Determine the [X, Y] coordinate at the center of the cell enclosing the given text.  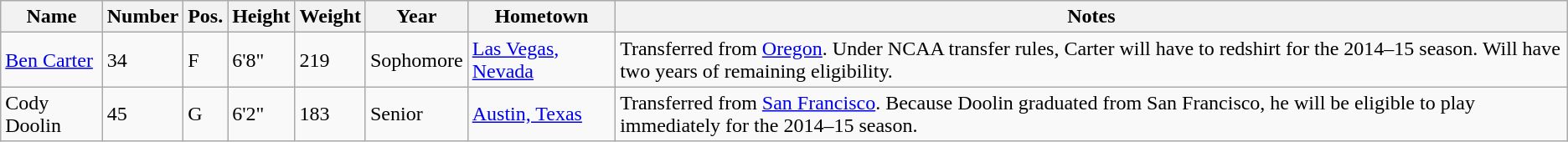
Sophomore [416, 60]
Austin, Texas [541, 114]
Hometown [541, 17]
Senior [416, 114]
183 [330, 114]
Name [52, 17]
F [206, 60]
Pos. [206, 17]
Cody Doolin [52, 114]
Height [261, 17]
6'8" [261, 60]
34 [142, 60]
6'2" [261, 114]
Transferred from San Francisco. Because Doolin graduated from San Francisco, he will be eligible to play immediately for the 2014–15 season. [1092, 114]
G [206, 114]
Las Vegas, Nevada [541, 60]
Notes [1092, 17]
Ben Carter [52, 60]
45 [142, 114]
219 [330, 60]
Weight [330, 17]
Year [416, 17]
Number [142, 17]
